Extract the [X, Y] coordinate from the center of the cell holding the provided text.  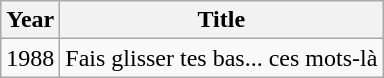
1988 [30, 58]
Title [222, 20]
Year [30, 20]
Fais glisser tes bas... ces mots-là [222, 58]
